Pinpoint the cell where the given text exists, returning its [x, y] midpoint coordinate. 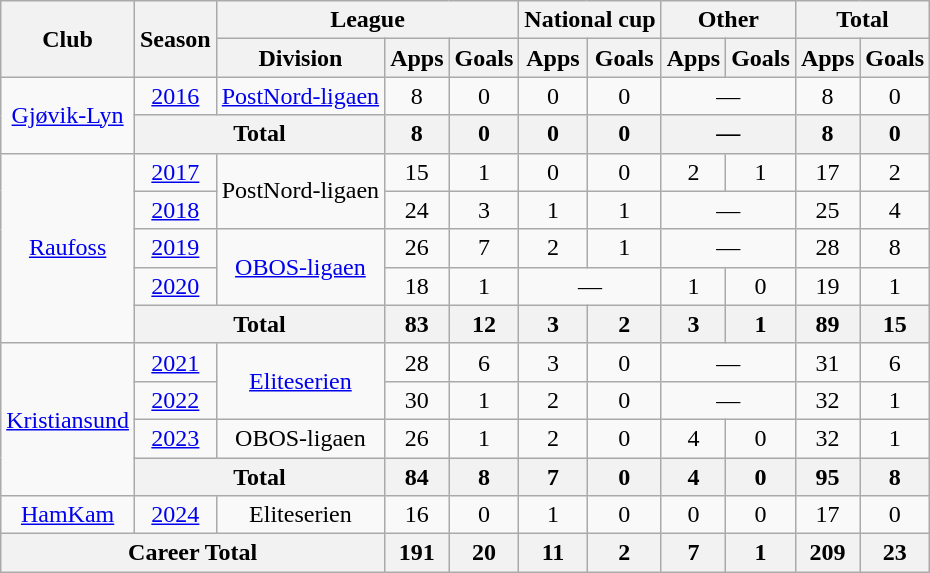
24 [417, 210]
2023 [175, 438]
19 [827, 286]
23 [895, 553]
Kristiansund [68, 419]
2016 [175, 96]
20 [484, 553]
2019 [175, 248]
Division [300, 58]
2020 [175, 286]
25 [827, 210]
84 [417, 477]
2024 [175, 515]
League [368, 20]
30 [417, 400]
Club [68, 39]
Raufoss [68, 248]
11 [553, 553]
209 [827, 553]
2018 [175, 210]
2022 [175, 400]
HamKam [68, 515]
National cup [590, 20]
Career Total [193, 553]
89 [827, 324]
2021 [175, 362]
31 [827, 362]
2017 [175, 172]
16 [417, 515]
83 [417, 324]
Gjøvik-Lyn [68, 115]
Other [728, 20]
95 [827, 477]
191 [417, 553]
Season [175, 39]
18 [417, 286]
12 [484, 324]
